For the text-containing cell, return its midpoint in (x, y) coordinate format. 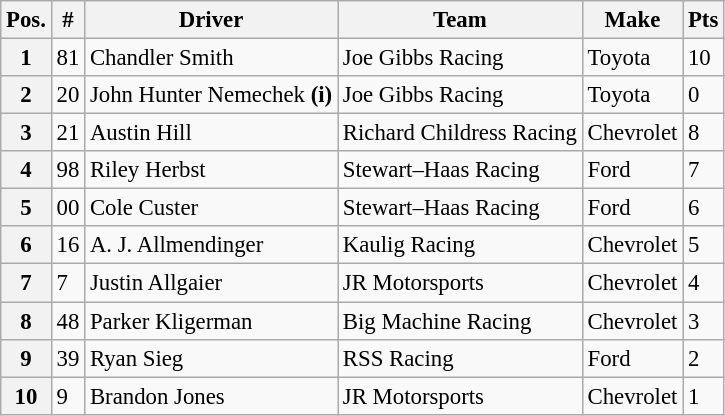
# (68, 20)
Riley Herbst (212, 170)
98 (68, 170)
Cole Custer (212, 208)
RSS Racing (460, 358)
Team (460, 20)
81 (68, 58)
Pts (704, 20)
Brandon Jones (212, 396)
Make (632, 20)
Justin Allgaier (212, 283)
Driver (212, 20)
Chandler Smith (212, 58)
48 (68, 321)
Austin Hill (212, 133)
16 (68, 245)
0 (704, 95)
21 (68, 133)
Richard Childress Racing (460, 133)
20 (68, 95)
Pos. (26, 20)
Kaulig Racing (460, 245)
Big Machine Racing (460, 321)
Parker Kligerman (212, 321)
Ryan Sieg (212, 358)
A. J. Allmendinger (212, 245)
00 (68, 208)
39 (68, 358)
John Hunter Nemechek (i) (212, 95)
